Determine the [X, Y] coordinate at the center of the cell enclosing the given text.  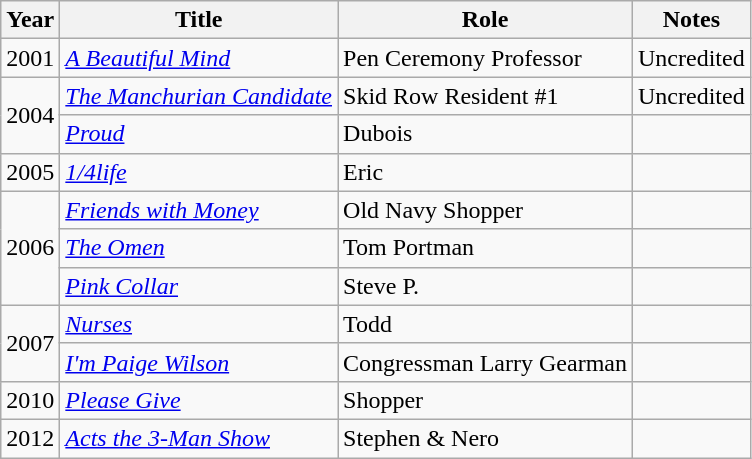
Proud [199, 134]
Title [199, 20]
Friends with Money [199, 210]
Tom Portman [486, 248]
I'm Paige Wilson [199, 362]
Shopper [486, 400]
Please Give [199, 400]
2010 [30, 400]
Pen Ceremony Professor [486, 58]
2005 [30, 172]
Role [486, 20]
Dubois [486, 134]
A Beautiful Mind [199, 58]
Steve P. [486, 286]
Skid Row Resident #1 [486, 96]
Todd [486, 324]
Notes [691, 20]
Old Navy Shopper [486, 210]
The Omen [199, 248]
Year [30, 20]
The Manchurian Candidate [199, 96]
2007 [30, 343]
Nurses [199, 324]
Eric [486, 172]
2006 [30, 248]
2001 [30, 58]
Pink Collar [199, 286]
2012 [30, 438]
1/4life [199, 172]
Acts the 3-Man Show [199, 438]
2004 [30, 115]
Congressman Larry Gearman [486, 362]
Stephen & Nero [486, 438]
